Identify which cell holds the provided text, then report its [x, y] central coordinate. 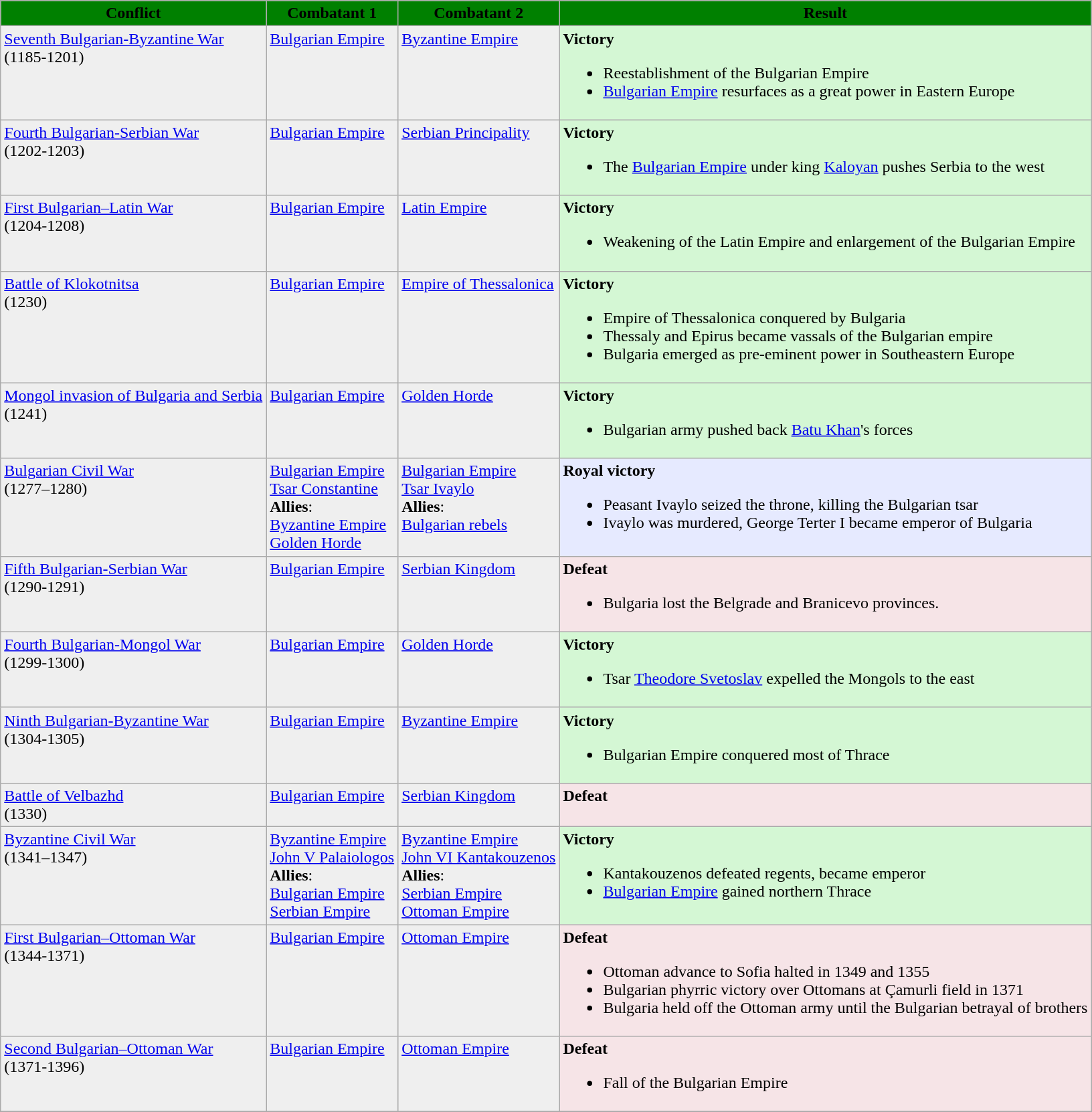
Combatant 1 [332, 13]
Bulgarian Empire Tsar IvayloAllies: Bulgarian rebels [479, 507]
Byzantine Civil War(1341–1347) [134, 875]
Bulgarian Empire Tsar Constantine Allies: Byzantine Empire Golden Horde [332, 507]
Serbian Principality [479, 158]
Battle of Klokotnitsa(1230) [134, 327]
Royal victoryPeasant Ivaylo seized the throne, killing the Bulgarian tsarIvaylo was murdered, George Terter I became emperor of Bulgaria [826, 507]
Combatant 2 [479, 13]
Defeat [826, 804]
Conflict [134, 13]
VictoryBulgarian army pushed back Batu Khan's forces [826, 420]
VictoryReestablishment of the Bulgarian EmpireBulgarian Empire resurfaces as a great power in Eastern Europe [826, 73]
Byzantine Empire John V PalaiologosAllies: Bulgarian Empire Serbian Empire [332, 875]
Ninth Bulgarian-Byzantine War(1304-1305) [134, 745]
Mongol invasion of Bulgaria and Serbia(1241) [134, 420]
Seventh Bulgarian-Byzantine War(1185-1201) [134, 73]
Empire of Thessalonica [479, 327]
VictoryThe Bulgarian Empire under king Kaloyan pushes Serbia to the west [826, 158]
Byzantine Empire John VI KantakouzenosAllies: Serbian Empire Ottoman Empire [479, 875]
VictoryBulgarian Empire conquered most of Thrace [826, 745]
Fourth Bulgarian-Serbian War(1202-1203) [134, 158]
Battle of Velbazhd(1330) [134, 804]
DefeatFall of the Bulgarian Empire [826, 1075]
First Bulgarian–Ottoman War(1344-1371) [134, 981]
Bulgarian Civil War(1277–1280) [134, 507]
Latin Empire [479, 233]
Second Bulgarian–Ottoman War(1371-1396) [134, 1075]
DefeatBulgaria lost the Belgrade and Branicevo provinces. [826, 594]
VictoryKantakouzenos defeated regents, became emperorBulgarian Empire gained northern Thrace [826, 875]
VictoryTsar Theodore Svetoslav expelled the Mongols to the east [826, 669]
Fourth Bulgarian-Mongol War(1299-1300) [134, 669]
VictoryWeakening of the Latin Empire and enlargement of the Bulgarian Empire [826, 233]
First Bulgarian–Latin War(1204-1208) [134, 233]
Result [826, 13]
Fifth Bulgarian-Serbian War(1290-1291) [134, 594]
